Determine the [X, Y] coordinate at the center of the cell enclosing the given text.  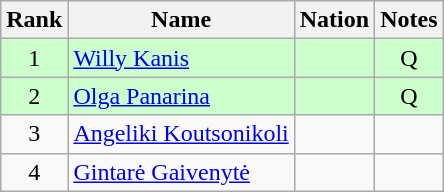
Willy Kanis [181, 58]
3 [34, 134]
Notes [409, 20]
4 [34, 172]
Rank [34, 20]
2 [34, 96]
Nation [334, 20]
Angeliki Koutsonikoli [181, 134]
Gintarė Gaivenytė [181, 172]
Name [181, 20]
1 [34, 58]
Olga Panarina [181, 96]
